Return [x, y] of the center of cell containing provided text 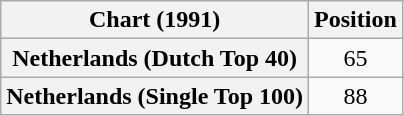
Position [356, 20]
Chart (1991) [155, 20]
88 [356, 96]
Netherlands (Dutch Top 40) [155, 58]
Netherlands (Single Top 100) [155, 96]
65 [356, 58]
